Return (x, y) of the center of cell containing provided text 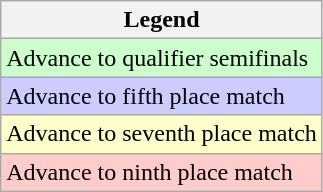
Advance to qualifier semifinals (162, 58)
Advance to ninth place match (162, 172)
Advance to fifth place match (162, 96)
Legend (162, 20)
Advance to seventh place match (162, 134)
